Find where the given text appears and provide that cell's center as [x, y] coordinate. 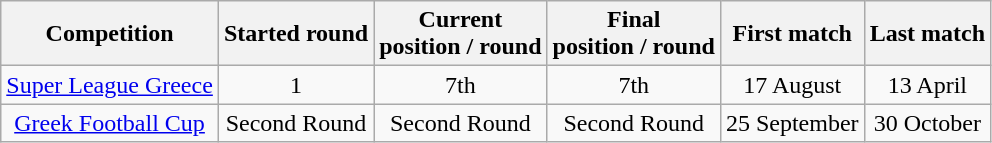
30 October [927, 123]
25 September [792, 123]
1 [296, 85]
13 April [927, 85]
Finalposition / round [634, 34]
Competition [110, 34]
Last match [927, 34]
Currentposition / round [460, 34]
First match [792, 34]
17 August [792, 85]
Greek Football Cup [110, 123]
Super League Greece [110, 85]
Started round [296, 34]
